Scan for the cell matching the given text and deliver its (X, Y) coordinate at center. 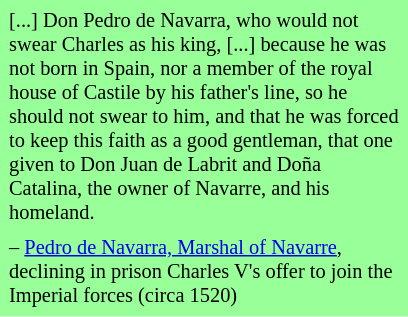
– Pedro de Navarra, Marshal of Navarre, declining in prison Charles V's offer to join the Imperial forces (circa 1520) (204, 272)
